Identify which cell holds the provided text, then report its (X, Y) central coordinate. 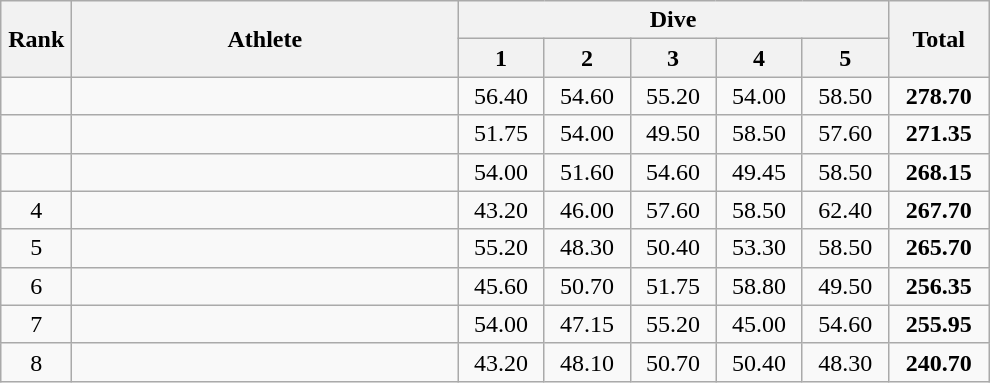
240.70 (938, 362)
271.35 (938, 134)
53.30 (759, 248)
48.10 (587, 362)
Athlete (265, 39)
51.60 (587, 172)
45.00 (759, 324)
265.70 (938, 248)
8 (36, 362)
47.15 (587, 324)
278.70 (938, 96)
Rank (36, 39)
56.40 (501, 96)
6 (36, 286)
46.00 (587, 210)
256.35 (938, 286)
2 (587, 58)
62.40 (845, 210)
49.45 (759, 172)
268.15 (938, 172)
58.80 (759, 286)
7 (36, 324)
Dive (673, 20)
3 (673, 58)
267.70 (938, 210)
45.60 (501, 286)
255.95 (938, 324)
1 (501, 58)
Total (938, 39)
